For the text-containing cell, return its midpoint in [x, y] coordinate format. 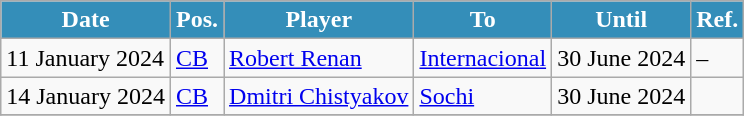
To [483, 20]
Robert Renan [319, 58]
Ref. [718, 20]
Internacional [483, 58]
Pos. [196, 20]
11 January 2024 [86, 58]
Sochi [483, 96]
Player [319, 20]
Dmitri Chistyakov [319, 96]
Date [86, 20]
– [718, 58]
Until [622, 20]
14 January 2024 [86, 96]
